Output the [x, y] coordinate of the center of the cell containing the given text.  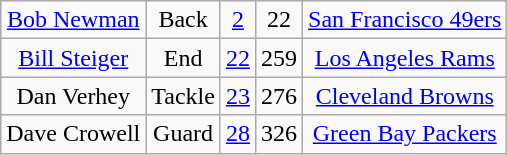
326 [280, 134]
Bill Steiger [74, 58]
2 [238, 20]
23 [238, 96]
Back [184, 20]
Green Bay Packers [405, 134]
Cleveland Browns [405, 96]
Tackle [184, 96]
28 [238, 134]
276 [280, 96]
Guard [184, 134]
End [184, 58]
259 [280, 58]
Bob Newman [74, 20]
Los Angeles Rams [405, 58]
Dan Verhey [74, 96]
San Francisco 49ers [405, 20]
Dave Crowell [74, 134]
